Return [X, Y] of the center of cell containing provided text 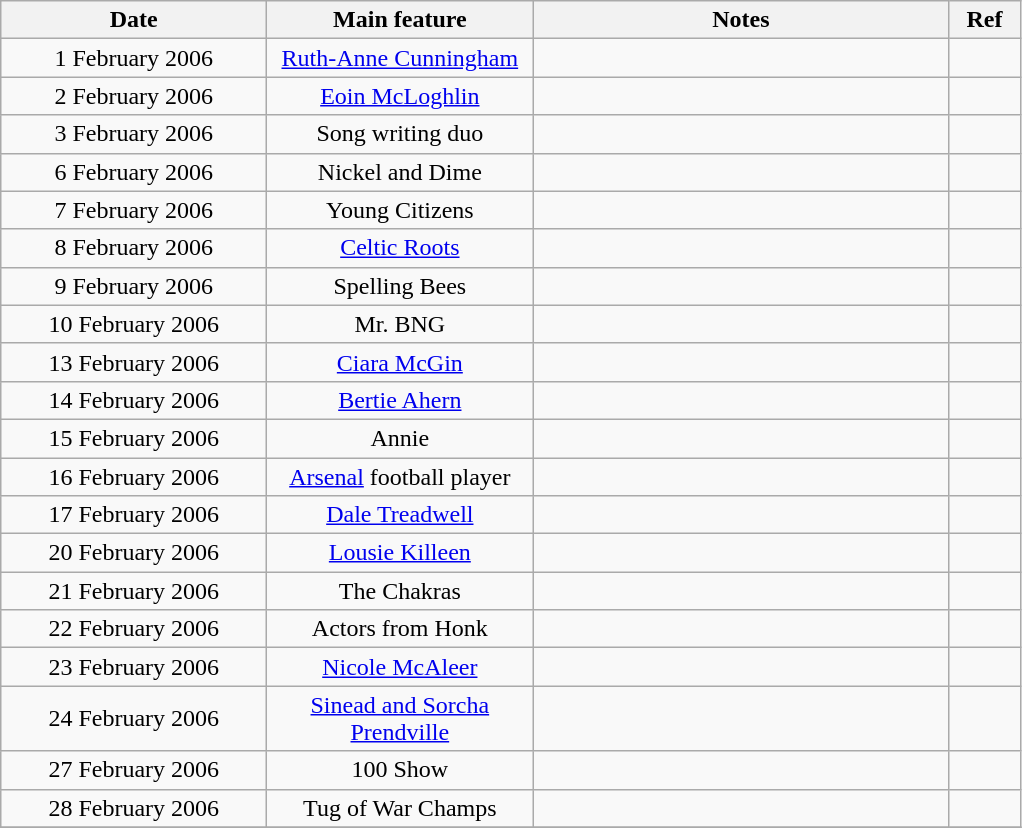
10 February 2006 [134, 324]
Tug of War Champs [400, 808]
9 February 2006 [134, 286]
7 February 2006 [134, 210]
Ref [984, 20]
Ciara McGin [400, 362]
1 February 2006 [134, 58]
Nicole McAleer [400, 667]
13 February 2006 [134, 362]
3 February 2006 [134, 134]
Date [134, 20]
21 February 2006 [134, 591]
Young Citizens [400, 210]
17 February 2006 [134, 515]
16 February 2006 [134, 477]
Celtic Roots [400, 248]
Nickel and Dime [400, 172]
6 February 2006 [134, 172]
Sinead and Sorcha Prendville [400, 718]
Song writing duo [400, 134]
100 Show [400, 770]
Annie [400, 438]
Ruth-Anne Cunningham [400, 58]
23 February 2006 [134, 667]
15 February 2006 [134, 438]
Actors from Honk [400, 629]
22 February 2006 [134, 629]
20 February 2006 [134, 553]
Spelling Bees [400, 286]
14 February 2006 [134, 400]
Bertie Ahern [400, 400]
Lousie Killeen [400, 553]
Notes [741, 20]
Arsenal football player [400, 477]
28 February 2006 [134, 808]
27 February 2006 [134, 770]
24 February 2006 [134, 718]
Eoin McLoghlin [400, 96]
Main feature [400, 20]
The Chakras [400, 591]
Mr. BNG [400, 324]
8 February 2006 [134, 248]
2 February 2006 [134, 96]
Dale Treadwell [400, 515]
